Extract the (x, y) coordinate from the center of the cell holding the provided text.  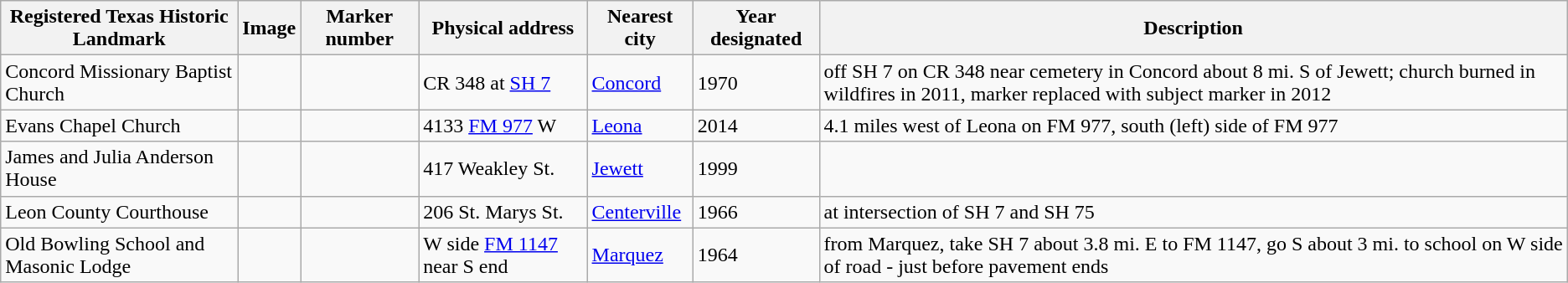
Leon County Courthouse (119, 212)
W side FM 1147 near S end (503, 255)
Concord (640, 82)
at intersection of SH 7 and SH 75 (1193, 212)
417 Weakley St. (503, 169)
1999 (756, 169)
Registered Texas Historic Landmark (119, 28)
Description (1193, 28)
Old Bowling School and Masonic Lodge (119, 255)
Leona (640, 126)
Physical address (503, 28)
1970 (756, 82)
Centerville (640, 212)
Nearest city (640, 28)
Marker number (360, 28)
1966 (756, 212)
Evans Chapel Church (119, 126)
4.1 miles west of Leona on FM 977, south (left) side of FM 977 (1193, 126)
1964 (756, 255)
off SH 7 on CR 348 near cemetery in Concord about 8 mi. S of Jewett; church burned in wildfires in 2011, marker replaced with subject marker in 2012 (1193, 82)
James and Julia Anderson House (119, 169)
Image (270, 28)
Jewett (640, 169)
Concord Missionary Baptist Church (119, 82)
4133 FM 977 W (503, 126)
CR 348 at SH 7 (503, 82)
Marquez (640, 255)
from Marquez, take SH 7 about 3.8 mi. E to FM 1147, go S about 3 mi. to school on W side of road - just before pavement ends (1193, 255)
Year designated (756, 28)
2014 (756, 126)
206 St. Marys St. (503, 212)
